From the cell containing the given text, extract its center point as [x, y] coordinate. 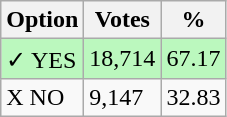
✓ YES [42, 59]
67.17 [194, 59]
Option [42, 20]
Votes [122, 20]
% [194, 20]
32.83 [194, 97]
9,147 [122, 97]
X NO [42, 97]
18,714 [122, 59]
